Identify which cell holds the provided text, then report its (x, y) central coordinate. 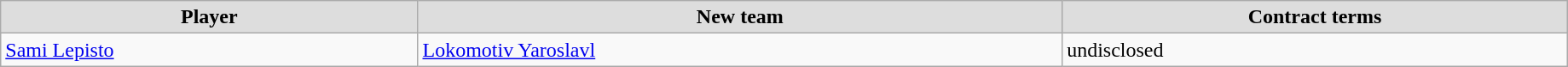
Player (210, 17)
Sami Lepisto (210, 50)
Contract terms (1315, 17)
undisclosed (1315, 50)
Lokomotiv Yaroslavl (740, 50)
New team (740, 17)
